Locate the cell with the specified text and output its [X, Y] center coordinate. 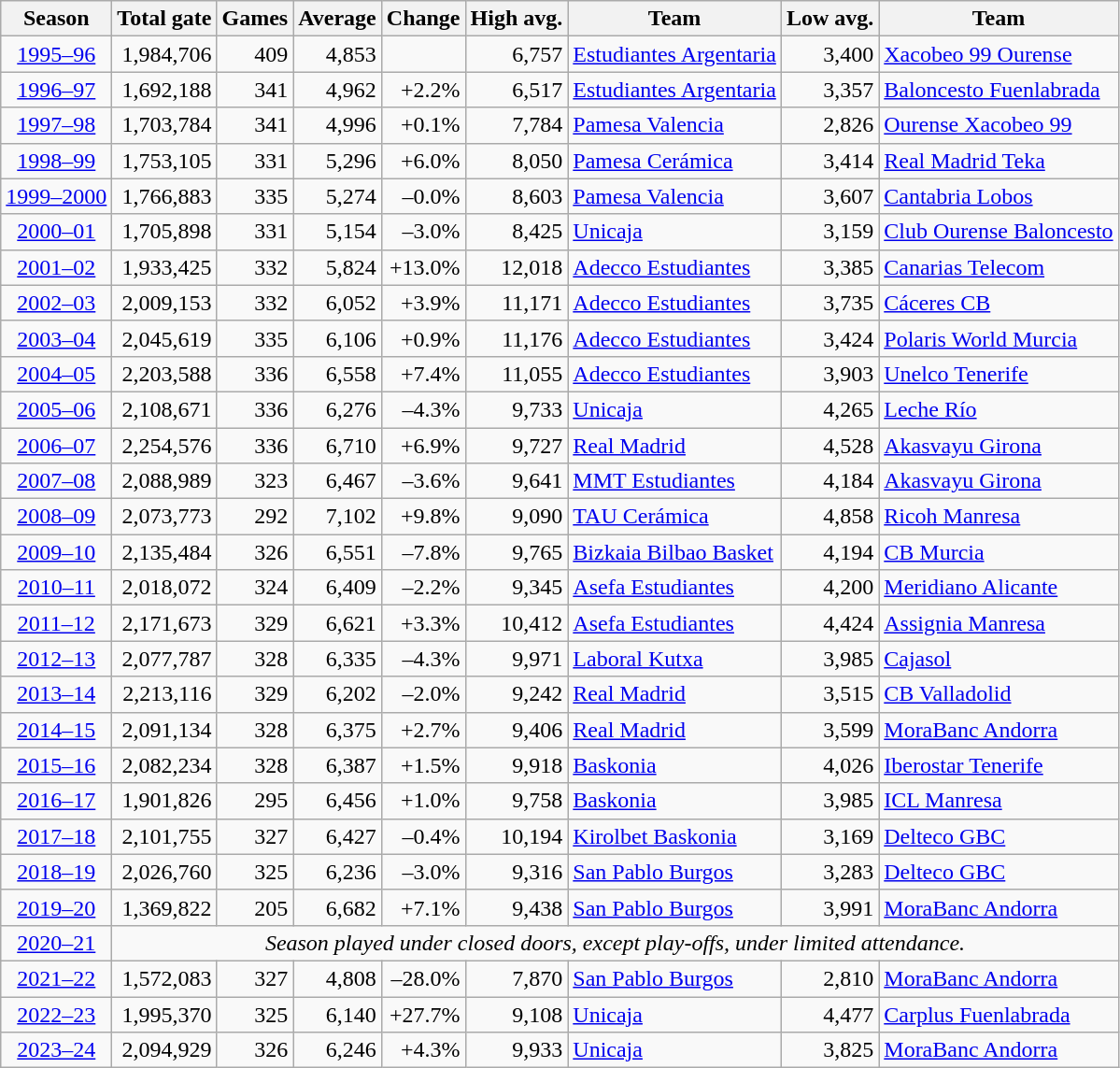
6,140 [338, 1014]
1996–97 [56, 90]
1,766,883 [164, 196]
4,026 [829, 765]
4,808 [338, 978]
3,283 [829, 872]
9,316 [517, 872]
2010–11 [56, 588]
2016–17 [56, 801]
1997–98 [56, 125]
Season [56, 19]
2017–18 [56, 836]
3,414 [829, 161]
1,984,706 [164, 54]
323 [255, 481]
Total gate [164, 19]
4,200 [829, 588]
2012–13 [56, 659]
2006–07 [56, 446]
4,853 [338, 54]
TAU Cerámica [674, 517]
6,558 [338, 374]
Ourense Xacobeo 99 [999, 125]
6,467 [338, 481]
2,254,576 [164, 446]
2,135,484 [164, 552]
2,101,755 [164, 836]
9,641 [517, 481]
1,933,425 [164, 267]
3,400 [829, 54]
Unelco Tenerife [999, 374]
6,621 [338, 623]
+7.4% [423, 374]
12,018 [517, 267]
10,412 [517, 623]
9,765 [517, 552]
Carplus Fuenlabrada [999, 1014]
9,727 [517, 446]
2,826 [829, 125]
Average [338, 19]
–2.0% [423, 694]
Polaris World Murcia [999, 338]
2018–19 [56, 872]
2021–22 [56, 978]
2005–06 [56, 409]
6,202 [338, 694]
4,996 [338, 125]
+1.5% [423, 765]
2,091,134 [164, 730]
2,088,989 [164, 481]
Iberostar Tenerife [999, 765]
205 [255, 907]
2,203,588 [164, 374]
–3.6% [423, 481]
3,991 [829, 907]
4,194 [829, 552]
1999–2000 [56, 196]
3,599 [829, 730]
2,026,760 [164, 872]
6,375 [338, 730]
MMT Estudiantes [674, 481]
6,387 [338, 765]
+3.9% [423, 303]
11,171 [517, 303]
–28.0% [423, 978]
8,425 [517, 232]
9,971 [517, 659]
+7.1% [423, 907]
6,682 [338, 907]
10,194 [517, 836]
6,276 [338, 409]
9,758 [517, 801]
3,515 [829, 694]
+1.0% [423, 801]
1,692,188 [164, 90]
3,903 [829, 374]
6,427 [338, 836]
3,424 [829, 338]
Club Ourense Baloncesto [999, 232]
7,102 [338, 517]
2,045,619 [164, 338]
9,733 [517, 409]
2013–14 [56, 694]
3,159 [829, 232]
3,825 [829, 1050]
+0.9% [423, 338]
2015–16 [56, 765]
6,052 [338, 303]
9,090 [517, 517]
6,409 [338, 588]
Real Madrid Teka [999, 161]
6,106 [338, 338]
2,073,773 [164, 517]
CB Valladolid [999, 694]
6,246 [338, 1050]
4,265 [829, 409]
Bizkaia Bilbao Basket [674, 552]
4,184 [829, 481]
Change [423, 19]
4,858 [829, 517]
Leche Río [999, 409]
2000–01 [56, 232]
+6.9% [423, 446]
1995–96 [56, 54]
+2.7% [423, 730]
2,171,673 [164, 623]
6,710 [338, 446]
5,154 [338, 232]
Baloncesto Fuenlabrada [999, 90]
3,169 [829, 836]
1,703,784 [164, 125]
3,735 [829, 303]
Low avg. [829, 19]
+9.8% [423, 517]
–2.2% [423, 588]
295 [255, 801]
CB Murcia [999, 552]
324 [255, 588]
2001–02 [56, 267]
2,108,671 [164, 409]
+2.2% [423, 90]
Canarias Telecom [999, 267]
4,962 [338, 90]
1,705,898 [164, 232]
9,242 [517, 694]
3,385 [829, 267]
Assignia Manresa [999, 623]
Cantabria Lobos [999, 196]
5,296 [338, 161]
6,335 [338, 659]
9,933 [517, 1050]
2,018,072 [164, 588]
Ricoh Manresa [999, 517]
Season played under closed doors, except play-offs, under limited attendance. [615, 943]
2014–15 [56, 730]
9,345 [517, 588]
2007–08 [56, 481]
4,477 [829, 1014]
6,456 [338, 801]
Cajasol [999, 659]
5,824 [338, 267]
1,369,822 [164, 907]
11,176 [517, 338]
2008–09 [56, 517]
Games [255, 19]
5,274 [338, 196]
409 [255, 54]
2002–03 [56, 303]
Kirolbet Baskonia [674, 836]
3,357 [829, 90]
2,094,929 [164, 1050]
2003–04 [56, 338]
1,572,083 [164, 978]
6,517 [517, 90]
2004–05 [56, 374]
+27.7% [423, 1014]
+13.0% [423, 267]
2019–20 [56, 907]
2,810 [829, 978]
2022–23 [56, 1014]
1,901,826 [164, 801]
8,050 [517, 161]
8,603 [517, 196]
6,757 [517, 54]
1,753,105 [164, 161]
+4.3% [423, 1050]
7,784 [517, 125]
3,607 [829, 196]
1,995,370 [164, 1014]
2,077,787 [164, 659]
6,236 [338, 872]
292 [255, 517]
Cáceres CB [999, 303]
1998–99 [56, 161]
2020–21 [56, 943]
–0.4% [423, 836]
Laboral Kutxa [674, 659]
9,406 [517, 730]
6,551 [338, 552]
2009–10 [56, 552]
Xacobeo 99 Ourense [999, 54]
2011–12 [56, 623]
9,108 [517, 1014]
+0.1% [423, 125]
2,213,116 [164, 694]
+3.3% [423, 623]
Pamesa Cerámica [674, 161]
9,438 [517, 907]
11,055 [517, 374]
2,082,234 [164, 765]
Meridiano Alicante [999, 588]
4,424 [829, 623]
4,528 [829, 446]
+6.0% [423, 161]
9,918 [517, 765]
ICL Manresa [999, 801]
7,870 [517, 978]
–7.8% [423, 552]
2023–24 [56, 1050]
High avg. [517, 19]
–0.0% [423, 196]
2,009,153 [164, 303]
